Detect which cell encompasses the target text, then output its (X, Y) center coordinate. 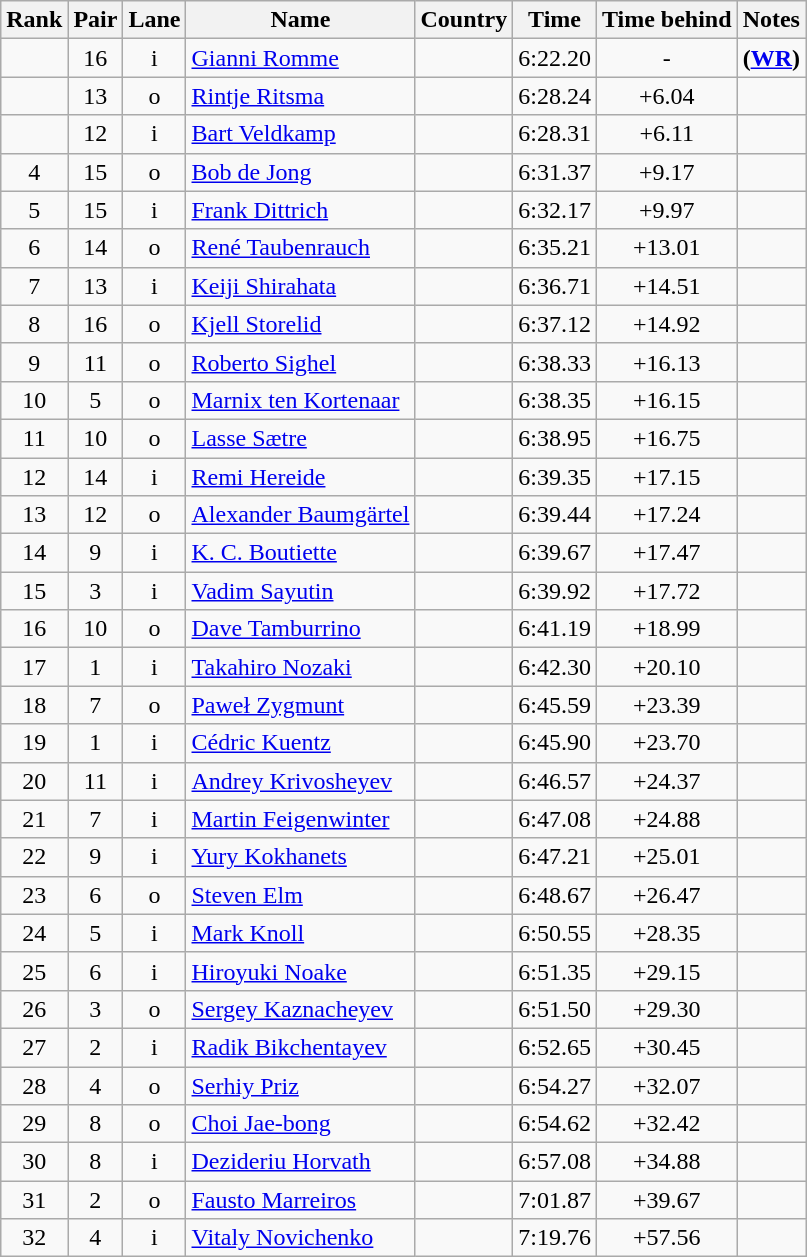
6:38.95 (555, 438)
6:39.67 (555, 553)
6:46.57 (555, 781)
6:37.12 (555, 324)
+17.24 (666, 515)
6:45.90 (555, 743)
+17.47 (666, 553)
6:47.21 (555, 857)
32 (34, 1238)
6:38.33 (555, 362)
6:41.19 (555, 629)
6:48.67 (555, 895)
Sergey Kaznacheyev (300, 1009)
Rank (34, 20)
Yury Kokhanets (300, 857)
6:45.59 (555, 705)
+24.37 (666, 781)
+24.88 (666, 819)
+29.15 (666, 971)
6:42.30 (555, 667)
+16.13 (666, 362)
Time (555, 20)
Lane (154, 20)
21 (34, 819)
22 (34, 857)
+13.01 (666, 248)
Andrey Krivosheyev (300, 781)
Mark Knoll (300, 933)
Vitaly Novichenko (300, 1238)
+17.72 (666, 591)
(WR) (771, 58)
+9.17 (666, 172)
6:47.08 (555, 819)
Keiji Shirahata (300, 286)
+9.97 (666, 210)
Hiroyuki Noake (300, 971)
Choi Jae-bong (300, 1124)
+20.10 (666, 667)
Gianni Romme (300, 58)
Time behind (666, 20)
Fausto Marreiros (300, 1200)
+18.99 (666, 629)
6:35.21 (555, 248)
+39.67 (666, 1200)
20 (34, 781)
6:39.92 (555, 591)
+17.15 (666, 477)
Martin Feigenwinter (300, 819)
René Taubenrauch (300, 248)
6:50.55 (555, 933)
6:39.35 (555, 477)
Vadim Sayutin (300, 591)
6:52.65 (555, 1047)
26 (34, 1009)
6:31.37 (555, 172)
+23.39 (666, 705)
Radik Bikchentayev (300, 1047)
27 (34, 1047)
6:39.44 (555, 515)
6:32.17 (555, 210)
Dave Tamburrino (300, 629)
Alexander Baumgärtel (300, 515)
+34.88 (666, 1162)
Name (300, 20)
6:28.31 (555, 134)
6:38.35 (555, 400)
28 (34, 1085)
Dezideriu Horvath (300, 1162)
+14.51 (666, 286)
+26.47 (666, 895)
Country (464, 20)
Rintje Ritsma (300, 96)
+30.45 (666, 1047)
+23.70 (666, 743)
+57.56 (666, 1238)
31 (34, 1200)
6:54.62 (555, 1124)
Remi Hereide (300, 477)
6:57.08 (555, 1162)
Serhiy Priz (300, 1085)
17 (34, 667)
Bart Veldkamp (300, 134)
+25.01 (666, 857)
6:51.50 (555, 1009)
+32.42 (666, 1124)
19 (34, 743)
23 (34, 895)
- (666, 58)
7:19.76 (555, 1238)
+6.04 (666, 96)
Roberto Sighel (300, 362)
K. C. Boutiette (300, 553)
Frank Dittrich (300, 210)
+14.92 (666, 324)
Lasse Sætre (300, 438)
6:54.27 (555, 1085)
+16.15 (666, 400)
Pair (96, 20)
+16.75 (666, 438)
29 (34, 1124)
+28.35 (666, 933)
7:01.87 (555, 1200)
+32.07 (666, 1085)
Steven Elm (300, 895)
6:51.35 (555, 971)
18 (34, 705)
25 (34, 971)
Paweł Zygmunt (300, 705)
6:22.20 (555, 58)
30 (34, 1162)
6:28.24 (555, 96)
24 (34, 933)
+6.11 (666, 134)
Takahiro Nozaki (300, 667)
6:36.71 (555, 286)
Notes (771, 20)
+29.30 (666, 1009)
Bob de Jong (300, 172)
Marnix ten Kortenaar (300, 400)
Kjell Storelid (300, 324)
Cédric Kuentz (300, 743)
